Pinpoint the cell where the given text exists, returning its [x, y] midpoint coordinate. 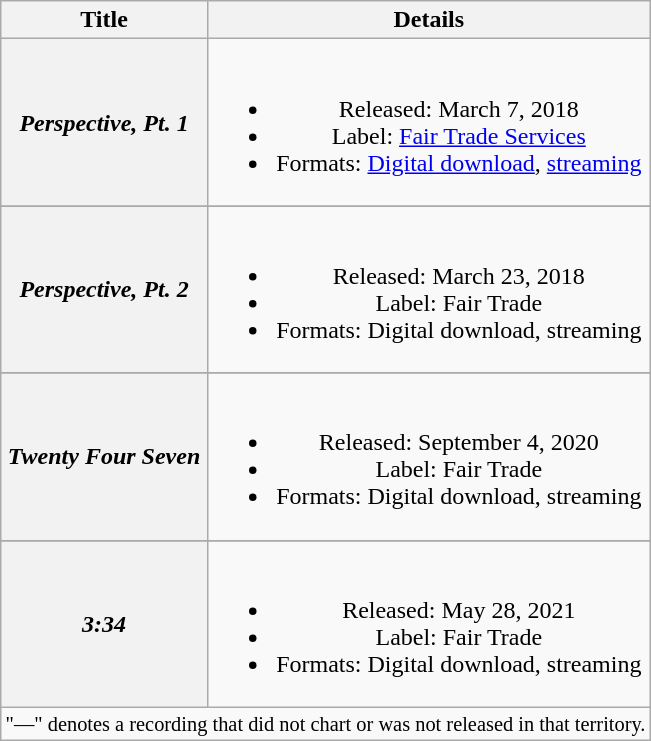
Released: September 4, 2020Label: Fair TradeFormats: Digital download, streaming [428, 456]
Perspective, Pt. 1 [104, 122]
3:34 [104, 624]
Released: March 7, 2018Label: Fair Trade ServicesFormats: Digital download, streaming [428, 122]
Twenty Four Seven [104, 456]
Released: March 23, 2018Label: Fair TradeFormats: Digital download, streaming [428, 290]
Perspective, Pt. 2 [104, 290]
Title [104, 20]
Released: May 28, 2021Label: Fair TradeFormats: Digital download, streaming [428, 624]
Details [428, 20]
"—" denotes a recording that did not chart or was not released in that territory. [326, 724]
